Return the (x, y) coordinate for the center point of the cell that contains the specified text.  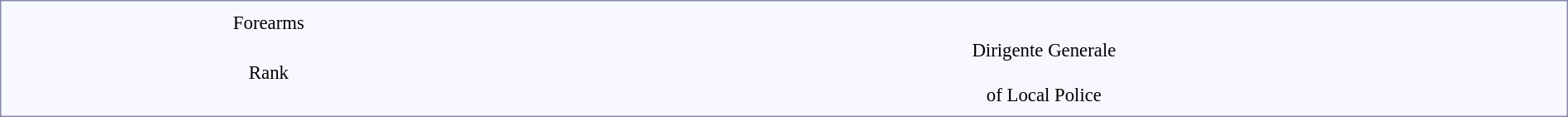
Forearms (269, 22)
Rank (269, 72)
Dirigente Generaleof Local Police (1044, 72)
